Return the [X, Y] coordinate for the center point of the cell that contains the specified text.  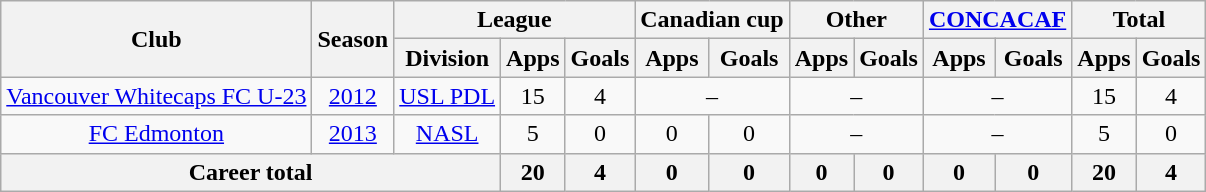
Canadian cup [712, 20]
Club [156, 39]
2012 [353, 96]
Career total [251, 172]
2013 [353, 134]
Division [448, 58]
NASL [448, 134]
FC Edmonton [156, 134]
Other [856, 20]
League [514, 20]
CONCACAF [997, 20]
Total [1139, 20]
Vancouver Whitecaps FC U-23 [156, 96]
Season [353, 39]
USL PDL [448, 96]
